Return [x, y] of the center of cell containing provided text 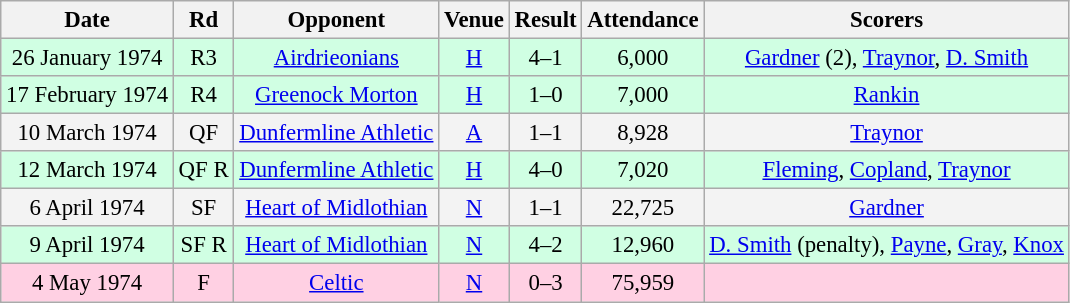
Opponent [336, 20]
Greenock Morton [336, 95]
12 March 1974 [88, 170]
4–2 [546, 245]
6,000 [643, 58]
7,020 [643, 170]
22,725 [643, 208]
10 March 1974 [88, 133]
Date [88, 20]
6 April 1974 [88, 208]
QF R [204, 170]
R4 [204, 95]
R3 [204, 58]
Fleming, Copland, Traynor [886, 170]
Result [546, 20]
26 January 1974 [88, 58]
4 May 1974 [88, 283]
Rd [204, 20]
Gardner (2), Traynor, D. Smith [886, 58]
4–0 [546, 170]
4–1 [546, 58]
75,959 [643, 283]
Airdrieonians [336, 58]
Venue [474, 20]
Traynor [886, 133]
Gardner [886, 208]
17 February 1974 [88, 95]
A [474, 133]
D. Smith (penalty), Payne, Gray, Knox [886, 245]
Celtic [336, 283]
Scorers [886, 20]
SF [204, 208]
8,928 [643, 133]
7,000 [643, 95]
Rankin [886, 95]
12,960 [643, 245]
9 April 1974 [88, 245]
F [204, 283]
0–3 [546, 283]
QF [204, 133]
1–0 [546, 95]
Attendance [643, 20]
SF R [204, 245]
